Return the (X, Y) coordinate for the center point of the cell that contains the specified text.  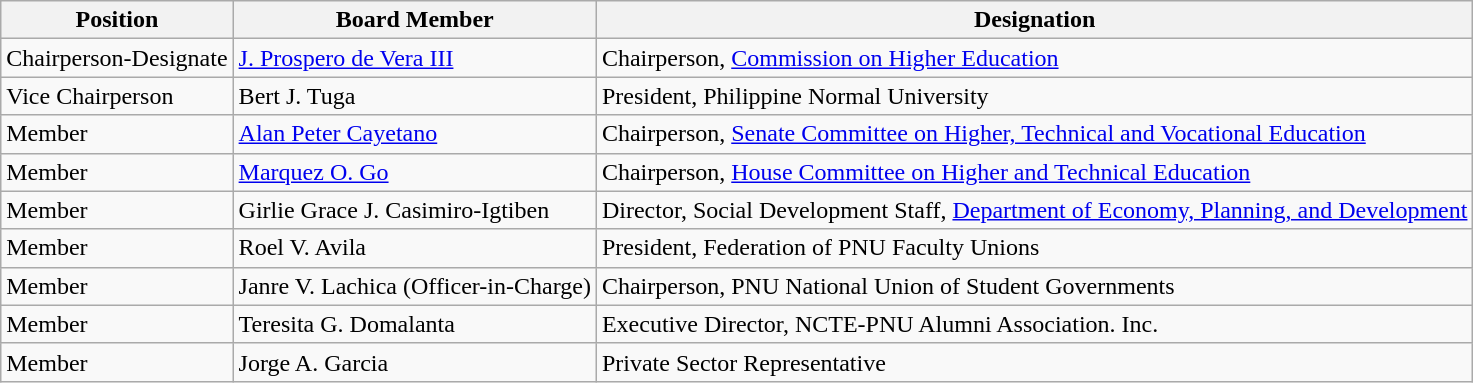
Girlie Grace J. Casimiro-Igtiben (414, 210)
Director, Social Development Staff, Department of Economy, Planning, and Development (1034, 210)
Private Sector Representative (1034, 362)
Board Member (414, 20)
President, Federation of PNU Faculty Unions (1034, 248)
Chairperson-Designate (117, 58)
Roel V. Avila (414, 248)
Alan Peter Cayetano (414, 134)
Jorge A. Garcia (414, 362)
J. Prospero de Vera III (414, 58)
Chairperson, Senate Committee on Higher, Technical and Vocational Education (1034, 134)
Chairperson, PNU National Union of Student Governments (1034, 286)
Designation (1034, 20)
Teresita G. Domalanta (414, 324)
Vice Chairperson (117, 96)
Chairperson, Commission on Higher Education (1034, 58)
Executive Director, NCTE-PNU Alumni Association. Inc. (1034, 324)
Janre V. Lachica (Officer-in-Charge) (414, 286)
Marquez O. Go (414, 172)
Chairperson, House Committee on Higher and Technical Education (1034, 172)
President, Philippine Normal University (1034, 96)
Position (117, 20)
Bert J. Tuga (414, 96)
